Pinpoint the cell where the given text exists, returning its [x, y] midpoint coordinate. 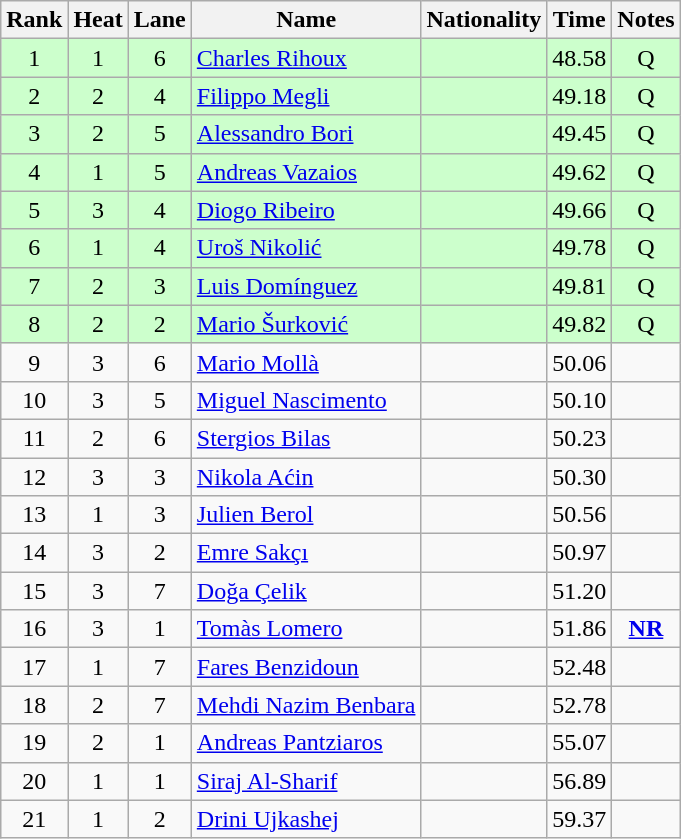
Nationality [484, 20]
52.78 [580, 705]
Miguel Nascimento [306, 400]
50.30 [580, 477]
Julien Berol [306, 515]
Charles Rihoux [306, 58]
Luis Domínguez [306, 286]
49.62 [580, 172]
49.18 [580, 96]
Tomàs Lomero [306, 629]
50.10 [580, 400]
16 [34, 629]
Fares Benzidoun [306, 667]
Rank [34, 20]
12 [34, 477]
21 [34, 819]
Andreas Pantziaros [306, 743]
49.45 [580, 134]
9 [34, 362]
20 [34, 781]
51.86 [580, 629]
8 [34, 324]
17 [34, 667]
19 [34, 743]
Drini Ujkashej [306, 819]
59.37 [580, 819]
52.48 [580, 667]
50.06 [580, 362]
10 [34, 400]
Andreas Vazaios [306, 172]
Emre Sakçı [306, 553]
55.07 [580, 743]
Lane [160, 20]
Siraj Al-Sharif [306, 781]
Mario Šurković [306, 324]
50.97 [580, 553]
49.66 [580, 210]
Diogo Ribeiro [306, 210]
NR [646, 629]
Nikola Aćin [306, 477]
Filippo Megli [306, 96]
56.89 [580, 781]
49.78 [580, 248]
Uroš Nikolić [306, 248]
Alessandro Bori [306, 134]
Doğa Çelik [306, 591]
Time [580, 20]
49.82 [580, 324]
18 [34, 705]
Mario Mollà [306, 362]
50.56 [580, 515]
13 [34, 515]
Heat [98, 20]
Name [306, 20]
Notes [646, 20]
15 [34, 591]
Stergios Bilas [306, 438]
Mehdi Nazim Benbara [306, 705]
51.20 [580, 591]
48.58 [580, 58]
49.81 [580, 286]
14 [34, 553]
11 [34, 438]
50.23 [580, 438]
